Output the [x, y] coordinate of the center of the cell containing the given text.  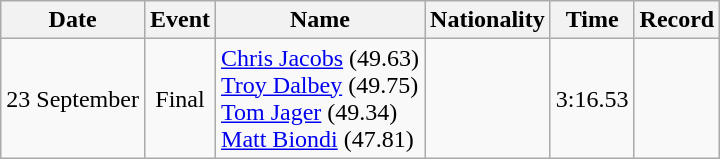
3:16.53 [592, 98]
Name [320, 20]
Record [677, 20]
Date [73, 20]
Final [180, 98]
Time [592, 20]
Chris Jacobs (49.63)Troy Dalbey (49.75)Tom Jager (49.34)Matt Biondi (47.81) [320, 98]
Nationality [488, 20]
Event [180, 20]
23 September [73, 98]
